Identify which cell holds the provided text, then report its [x, y] central coordinate. 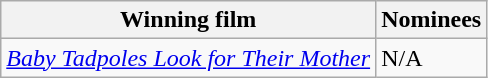
N/A [432, 58]
Nominees [432, 20]
Baby Tadpoles Look for Their Mother [188, 58]
Winning film [188, 20]
